Capture the cell that displays the provided text and extract its [X, Y] central coordinate. 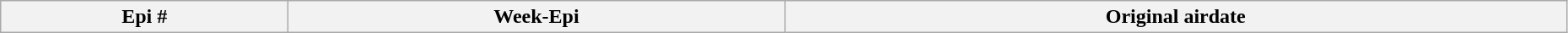
Original airdate [1176, 17]
Week-Epi [536, 17]
Epi # [145, 17]
